Scan for the cell matching the given text and deliver its (X, Y) coordinate at center. 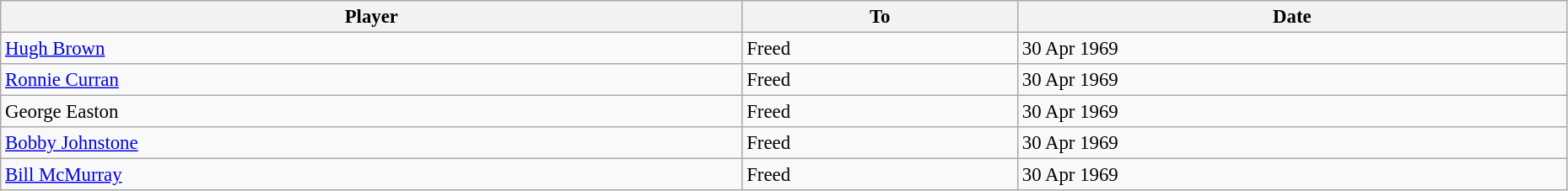
Date (1292, 17)
George Easton (371, 112)
Bill McMurray (371, 175)
Bobby Johnstone (371, 143)
To (881, 17)
Ronnie Curran (371, 80)
Player (371, 17)
Hugh Brown (371, 49)
